Determine the (x, y) coordinate at the center of the cell enclosing the given text.  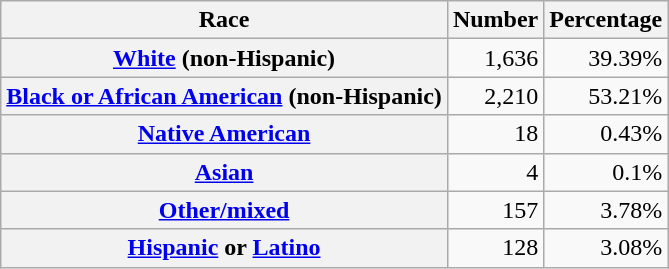
0.1% (606, 172)
Number (495, 20)
Black or African American (non-Hispanic) (224, 96)
Other/mixed (224, 210)
Native American (224, 134)
Percentage (606, 20)
1,636 (495, 58)
Race (224, 20)
0.43% (606, 134)
53.21% (606, 96)
White (non-Hispanic) (224, 58)
4 (495, 172)
18 (495, 134)
3.08% (606, 248)
Asian (224, 172)
Hispanic or Latino (224, 248)
3.78% (606, 210)
128 (495, 248)
39.39% (606, 58)
157 (495, 210)
2,210 (495, 96)
